Return [x, y] of the center of cell containing provided text 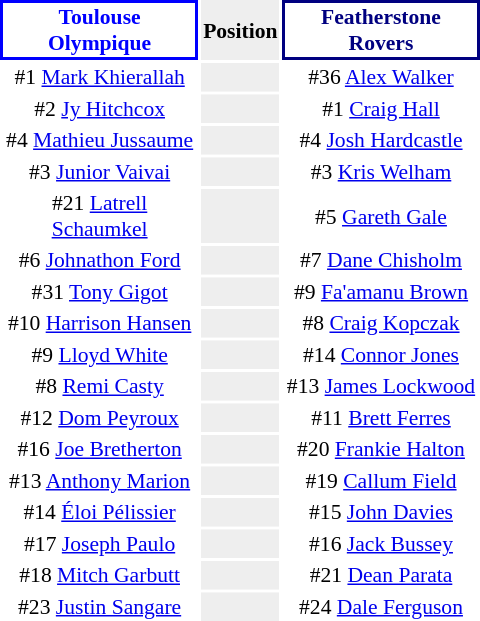
#1 Craig Hall [381, 108]
#19 Callum Field [381, 480]
#18 Mitch Garbutt [100, 575]
#8 Remi Casty [100, 386]
#8 Craig Kopczak [381, 323]
#16 Joe Bretherton [100, 449]
#31 Tony Gigot [100, 292]
#5 Gareth Gale [381, 216]
#4 Josh Hardcastle [381, 140]
#3 Junior Vaivai [100, 172]
#24 Dale Ferguson [381, 606]
#3 Kris Welham [381, 172]
#9 Fa'amanu Brown [381, 292]
Featherstone Rovers [381, 30]
#13 Anthony Marion [100, 480]
#15 John Davies [381, 512]
#21 Latrell Schaumkel [100, 216]
#6 Johnathon Ford [100, 260]
#4 Mathieu Jussaume [100, 140]
#36 Alex Walker [381, 77]
#12 Dom Peyroux [100, 418]
#11 Brett Ferres [381, 418]
#16 Jack Bussey [381, 544]
#9 Lloyd White [100, 354]
Position [240, 30]
#17 Joseph Paulo [100, 544]
#21 Dean Parata [381, 575]
#20 Frankie Halton [381, 449]
#7 Dane Chisholm [381, 260]
#13 James Lockwood [381, 386]
#10 Harrison Hansen [100, 323]
#1 Mark Khierallah [100, 77]
Toulouse Olympique [100, 30]
#23 Justin Sangare [100, 606]
#14 Éloi Pélissier [100, 512]
#2 Jy Hitchcox [100, 108]
#14 Connor Jones [381, 354]
